Extract the (X, Y) coordinate from the center of the cell holding the provided text.  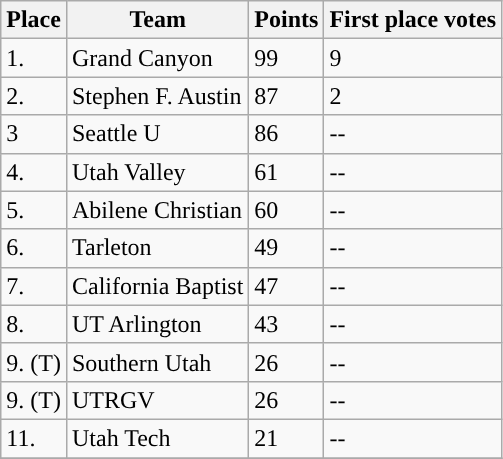
Southern Utah (157, 362)
49 (286, 248)
8. (34, 324)
Grand Canyon (157, 58)
11. (34, 438)
6. (34, 248)
1. (34, 58)
5. (34, 210)
47 (286, 286)
9 (413, 58)
California Baptist (157, 286)
60 (286, 210)
First place votes (413, 20)
Utah Tech (157, 438)
87 (286, 96)
2. (34, 96)
Team (157, 20)
99 (286, 58)
Tarleton (157, 248)
Abilene Christian (157, 210)
Seattle U (157, 134)
86 (286, 134)
7. (34, 286)
UTRGV (157, 400)
Points (286, 20)
2 (413, 96)
43 (286, 324)
Place (34, 20)
Utah Valley (157, 172)
3 (34, 134)
UT Arlington (157, 324)
21 (286, 438)
4. (34, 172)
Stephen F. Austin (157, 96)
61 (286, 172)
